Return the [x, y] coordinate for the center point of the cell that contains the specified text.  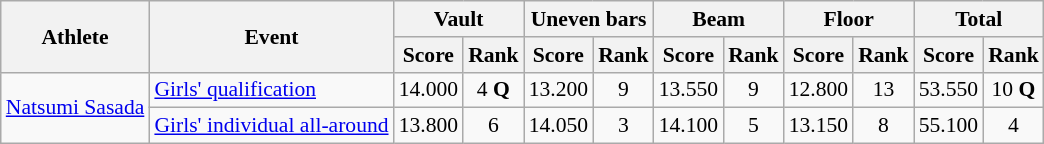
14.100 [688, 126]
6 [494, 126]
13 [884, 90]
Uneven bars [589, 19]
55.100 [948, 126]
Girls' individual all-around [271, 126]
10 Q [1014, 90]
8 [884, 126]
Athlete [76, 36]
Natsumi Sasada [76, 108]
14.050 [558, 126]
3 [624, 126]
4 [1014, 126]
53.550 [948, 90]
13.200 [558, 90]
14.000 [428, 90]
Vault [459, 19]
Floor [849, 19]
5 [754, 126]
Event [271, 36]
13.150 [818, 126]
Beam [719, 19]
Girls' qualification [271, 90]
13.800 [428, 126]
13.550 [688, 90]
4 Q [494, 90]
12.800 [818, 90]
Total [979, 19]
